From the cell containing the given text, extract its center point as (X, Y) coordinate. 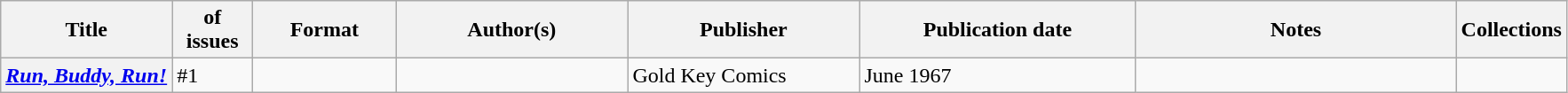
#1 (213, 75)
Publication date (998, 30)
Format (325, 30)
Gold Key Comics (744, 75)
Author(s) (511, 30)
Run, Buddy, Run! (87, 75)
of issues (213, 30)
Title (87, 30)
June 1967 (998, 75)
Notes (1296, 30)
Publisher (744, 30)
Collections (1511, 30)
